Locate the cell with the specified text and output its (X, Y) center coordinate. 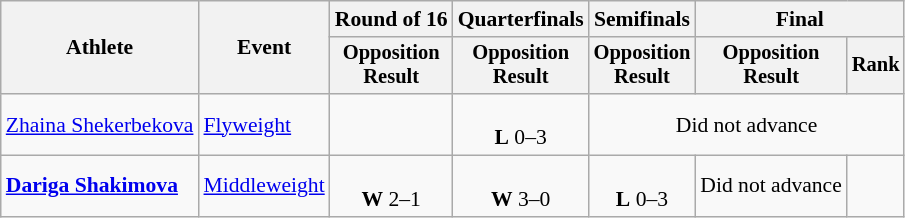
Middleweight (264, 186)
W 3–0 (521, 186)
Dariga Shakimova (100, 186)
Athlete (100, 48)
Flyweight (264, 124)
Semifinals (642, 19)
W 2–1 (392, 186)
Zhaina Shekerbekova (100, 124)
Quarterfinals (521, 19)
Event (264, 48)
Final (800, 19)
Rank (876, 66)
Round of 16 (392, 19)
